Identify which cell holds the provided text, then report its [X, Y] central coordinate. 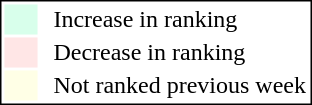
Not ranked previous week [180, 85]
Increase in ranking [180, 19]
Decrease in ranking [180, 53]
